Return the [X, Y] coordinate for the center point of the cell that contains the specified text.  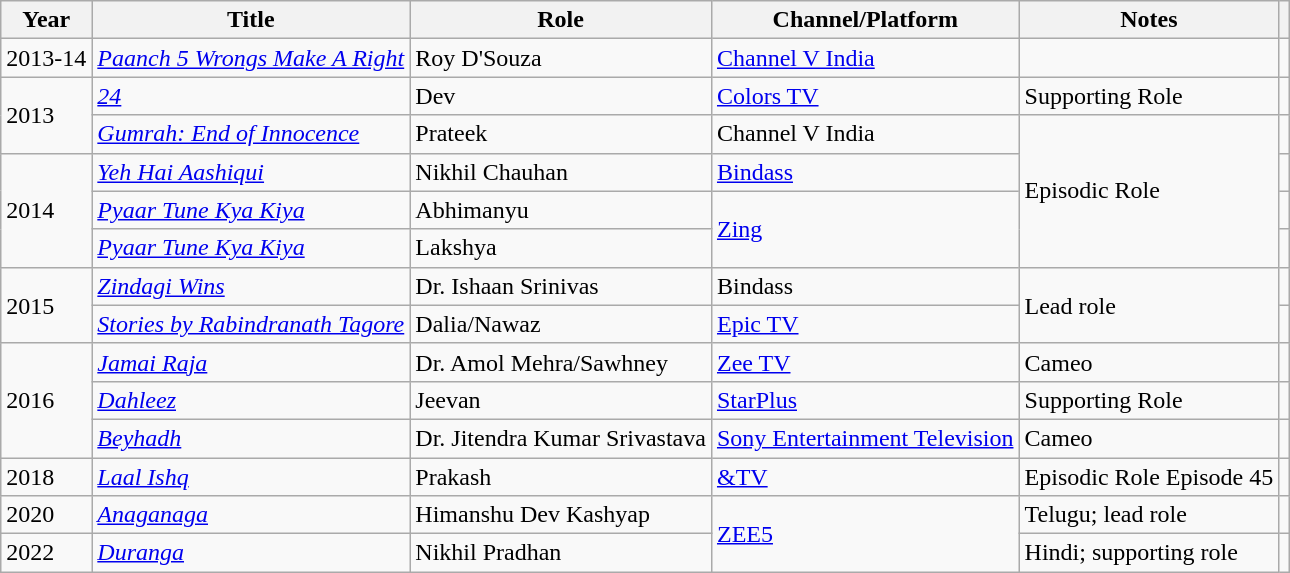
Gumrah: End of Innocence [251, 134]
Channel/Platform [865, 20]
Role [561, 20]
Beyhadh [251, 438]
Dr. Amol Mehra/Sawhney [561, 362]
Title [251, 20]
Anaganaga [251, 515]
Episodic Role [1149, 191]
Dev [561, 96]
StarPlus [865, 400]
2018 [46, 477]
Abhimanyu [561, 210]
Hindi; supporting role [1149, 553]
Colors TV [865, 96]
Nikhil Pradhan [561, 553]
Paanch 5 Wrongs Make A Right [251, 58]
ZEE5 [865, 534]
Laal Ishq [251, 477]
2022 [46, 553]
2013 [46, 115]
2016 [46, 400]
Year [46, 20]
Stories by Rabindranath Tagore [251, 324]
Prakash [561, 477]
Lakshya [561, 248]
Prateek [561, 134]
2014 [46, 210]
Sony Entertainment Television [865, 438]
Notes [1149, 20]
Zindagi Wins [251, 286]
Dr. Jitendra Kumar Srivastava [561, 438]
Lead role [1149, 305]
24 [251, 96]
Jeevan [561, 400]
2015 [46, 305]
Duranga [251, 553]
Dahleez [251, 400]
2013-14 [46, 58]
Yeh Hai Aashiqui [251, 172]
&TV [865, 477]
Dr. Ishaan Srinivas [561, 286]
Nikhil Chauhan [561, 172]
2020 [46, 515]
Jamai Raja [251, 362]
Telugu; lead role [1149, 515]
Epic TV [865, 324]
Zee TV [865, 362]
Roy D'Souza [561, 58]
Episodic Role Episode 45 [1149, 477]
Zing [865, 229]
Himanshu Dev Kashyap [561, 515]
Dalia/Nawaz [561, 324]
